Find where the given text appears and provide that cell's center as (x, y) coordinate. 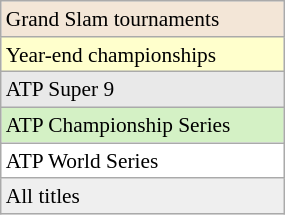
Grand Slam tournaments (142, 19)
All titles (142, 197)
Year-end championships (142, 55)
ATP Super 9 (142, 90)
ATP Championship Series (142, 126)
ATP World Series (142, 161)
